From the cell containing the given text, extract its center point as [x, y] coordinate. 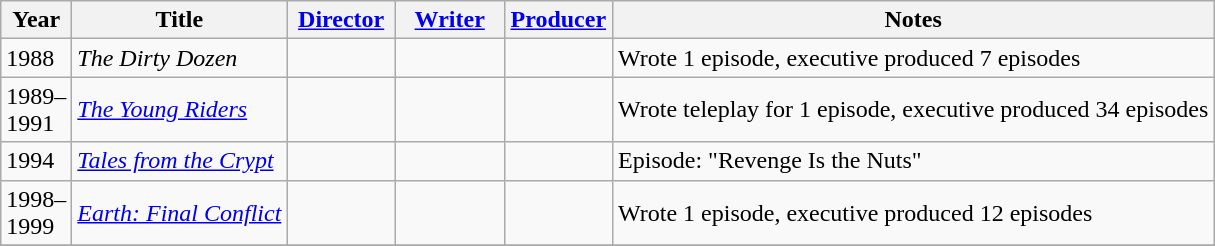
The Dirty Dozen [180, 58]
Earth: Final Conflict [180, 212]
Wrote 1 episode, executive produced 7 episodes [914, 58]
1998–1999 [36, 212]
1989–1991 [36, 110]
Episode: "Revenge Is the Nuts" [914, 161]
Wrote teleplay for 1 episode, executive produced 34 episodes [914, 110]
Year [36, 20]
1988 [36, 58]
Wrote 1 episode, executive produced 12 episodes [914, 212]
Director [342, 20]
Tales from the Crypt [180, 161]
Writer [450, 20]
1994 [36, 161]
Notes [914, 20]
Producer [558, 20]
Title [180, 20]
The Young Riders [180, 110]
